Search for the cell housing the specified text and yield its (x, y) center coordinate. 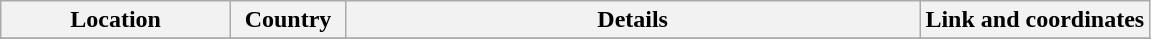
Location (116, 20)
Country (288, 20)
Link and coordinates (1035, 20)
Details (632, 20)
